Provide the [x, y] coordinate of the cell's center where the given text is located.  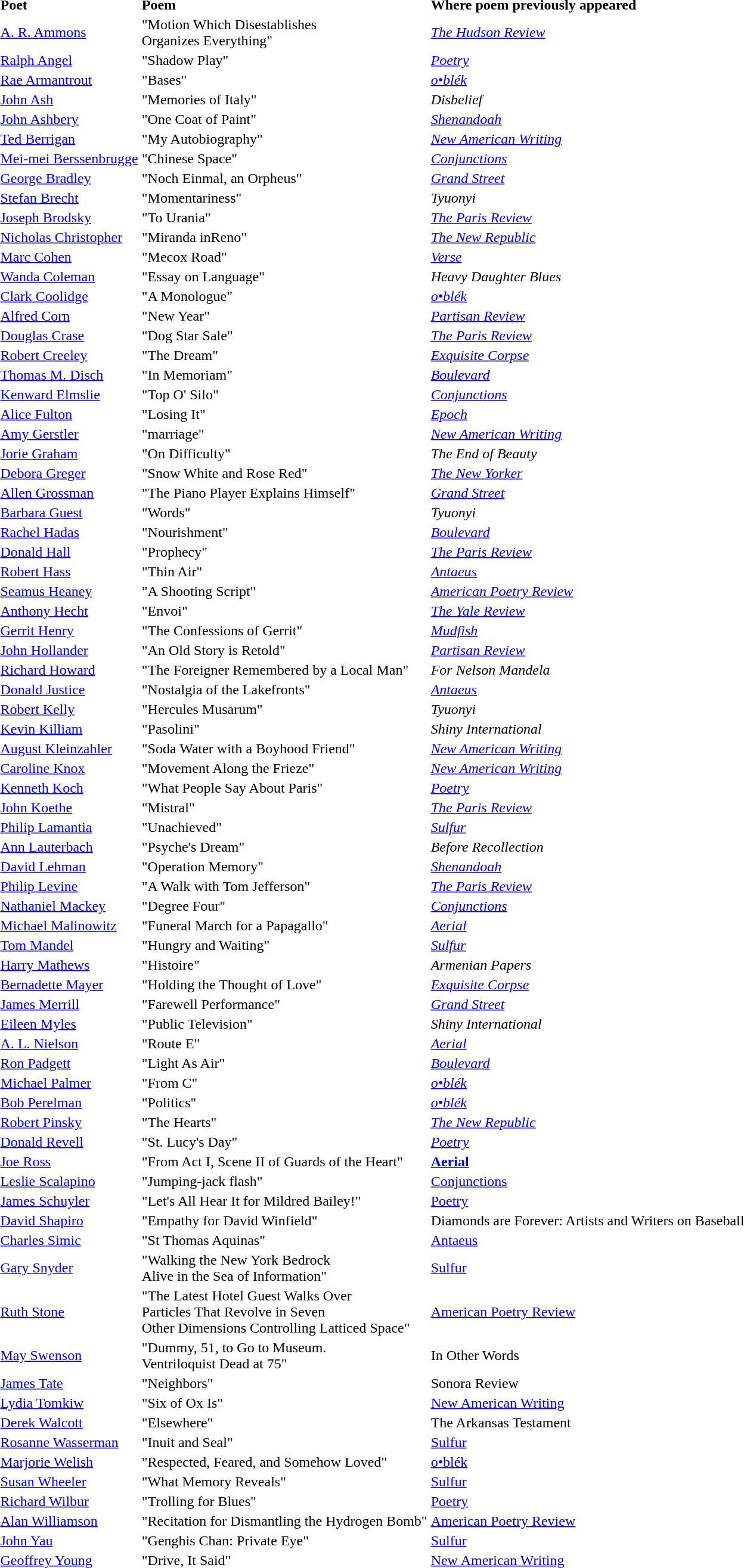
"Nourishment" [284, 532]
"Thin Air" [284, 572]
"Bases" [284, 80]
"St Thomas Aquinas" [284, 1240]
"Pasolini" [284, 729]
"Funeral March for a Papagallo" [284, 926]
"Public Television" [284, 1024]
"On Difficulty" [284, 454]
"Envoi" [284, 611]
"An Old Story is Retold" [284, 650]
"Psyche's Dream" [284, 847]
"Trolling for Blues" [284, 1501]
"The Dream" [284, 355]
"Movement Along the Frieze" [284, 768]
"Nostalgia of the Lakefronts" [284, 690]
"My Autobiography" [284, 139]
"Recitation for Dismantling the Hydrogen Bomb" [284, 1521]
"To Urania" [284, 218]
"The Hearts" [284, 1122]
"Mecox Road" [284, 257]
"Histoire" [284, 965]
"Words" [284, 513]
"The Latest Hotel Guest Walks Over Particles That Revolve in Seven Other Dimensions Controlling Latticed Space" [284, 1312]
"What People Say About Paris" [284, 788]
"Route E" [284, 1044]
"Soda Water with a Boyhood Friend" [284, 749]
"marriage" [284, 434]
"Hercules Musarum" [284, 709]
"Mistral" [284, 808]
"A Shooting Script" [284, 591]
"Essay on Language" [284, 277]
"Light As Air" [284, 1063]
"Motion Which Disestablishes Organizes Everything" [284, 32]
"From C" [284, 1083]
"Respected, Feared, and Somehow Loved" [284, 1462]
"Inuit and Seal" [284, 1442]
"Snow White and Rose Red" [284, 473]
"Noch Einmal, an Orpheus" [284, 178]
"Dummy, 51, to Go to Museum. Ventriloquist Dead at 75" [284, 1355]
"The Foreigner Remembered by a Local Man" [284, 670]
"Elsewhere" [284, 1423]
"The Confessions of Gerrit" [284, 631]
"A Monologue" [284, 296]
"Genghis Chan: Private Eye" [284, 1541]
"Miranda inReno" [284, 237]
"Shadow Play" [284, 60]
"The Piano Player Explains Himself" [284, 493]
"Let's All Hear It for Mildred Bailey!" [284, 1201]
"Losing It" [284, 414]
"Neighbors" [284, 1383]
"In Memoriam" [284, 375]
"Six of Ox Is" [284, 1403]
"Walking the New York Bedrock Alive in the Sea of Information" [284, 1268]
"Politics" [284, 1103]
"Farewell Performance" [284, 1004]
"Prophecy" [284, 552]
"Hungry and Waiting" [284, 945]
"Operation Memory" [284, 867]
"Holding the Thought of Love" [284, 985]
"Memories of Italy" [284, 100]
"One Coat of Paint" [284, 119]
"Degree Four" [284, 906]
"From Act I, Scene II of Guards of the Heart" [284, 1162]
"Chinese Space" [284, 159]
"Top O' Silo" [284, 395]
"A Walk with Tom Jefferson" [284, 886]
"Jumping-jack flash" [284, 1181]
"Empathy for David Winfield" [284, 1221]
"Dog Star Sale" [284, 336]
"New Year" [284, 316]
"St. Lucy's Day" [284, 1142]
"Momentariness" [284, 198]
"Unachieved" [284, 827]
"What Memory Reveals" [284, 1482]
